Return the (x, y) coordinate for the center point of the cell that contains the specified text.  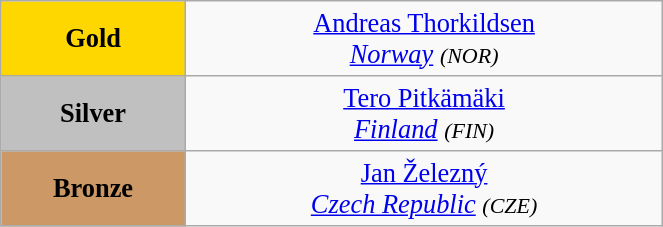
Gold (94, 38)
Bronze (94, 188)
Silver (94, 112)
Andreas ThorkildsenNorway (NOR) (424, 38)
Jan ŽeleznýCzech Republic (CZE) (424, 188)
Tero PitkämäkiFinland (FIN) (424, 112)
